Find where the given text appears and provide that cell's center as (X, Y) coordinate. 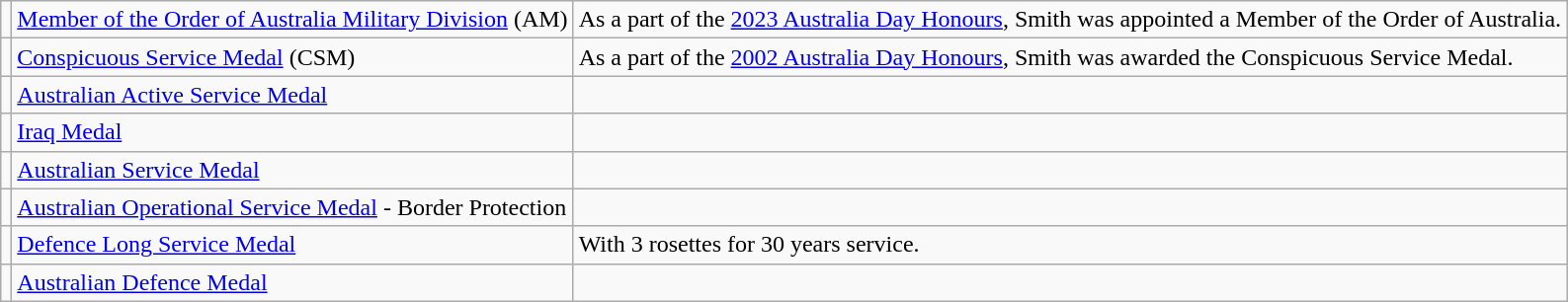
Iraq Medal (292, 132)
As a part of the 2023 Australia Day Honours, Smith was appointed a Member of the Order of Australia. (1070, 20)
Conspicuous Service Medal (CSM) (292, 57)
With 3 rosettes for 30 years service. (1070, 245)
Australian Operational Service Medal - Border Protection (292, 207)
Defence Long Service Medal (292, 245)
Australian Defence Medal (292, 282)
Australian Service Medal (292, 170)
Member of the Order of Australia Military Division (AM) (292, 20)
As a part of the 2002 Australia Day Honours, Smith was awarded the Conspicuous Service Medal. (1070, 57)
Australian Active Service Medal (292, 95)
